Detect which cell encompasses the target text, then output its (x, y) center coordinate. 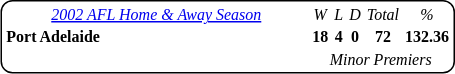
% (428, 14)
132.36 (428, 37)
18 (320, 37)
Port Adelaide (156, 37)
4 (339, 37)
72 (382, 37)
Minor Premiers (381, 60)
W (320, 14)
Total (382, 14)
2002 AFL Home & Away Season (156, 14)
0 (356, 37)
L (339, 14)
D (356, 14)
